Detect which cell encompasses the target text, then output its [x, y] center coordinate. 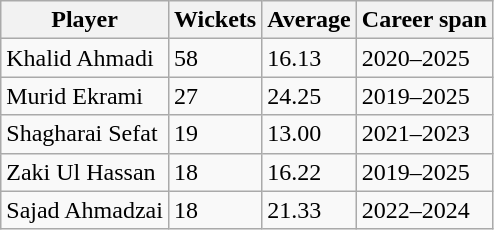
2022–2024 [424, 210]
Khalid Ahmadi [85, 58]
Average [310, 20]
19 [214, 134]
13.00 [310, 134]
58 [214, 58]
Wickets [214, 20]
24.25 [310, 96]
Sajad Ahmadzai [85, 210]
Murid Ekrami [85, 96]
27 [214, 96]
16.22 [310, 172]
16.13 [310, 58]
Career span [424, 20]
2020–2025 [424, 58]
2021–2023 [424, 134]
Zaki Ul Hassan [85, 172]
Shagharai Sefat [85, 134]
Player [85, 20]
21.33 [310, 210]
